Extract the [X, Y] coordinate from the center of the cell holding the provided text.  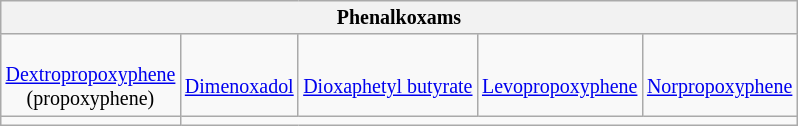
Levopropoxyphene [560, 76]
Dioxaphetyl butyrate [388, 76]
Phenalkoxams [399, 18]
Norpropoxyphene [720, 76]
Dextropropoxyphene (propoxyphene) [90, 76]
Dimenoxadol [239, 76]
